Determine the [x, y] coordinate at the center of the cell enclosing the given text.  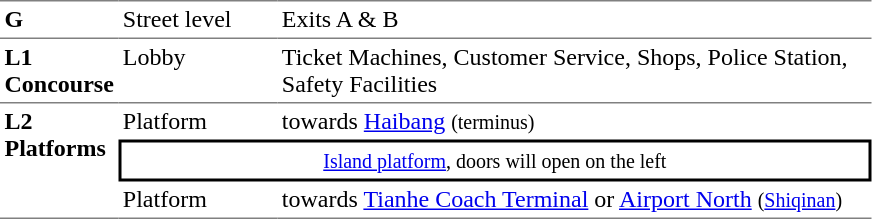
Platform [198, 122]
Exits A & B [574, 19]
Island platform, doors will open on the left [494, 161]
Street level [198, 19]
towards Haibang (terminus) [574, 122]
L1Concourse [59, 71]
Lobby [198, 71]
G [59, 19]
Ticket Machines, Customer Service, Shops, Police Station, Safety Facilities [574, 71]
